For the text-containing cell, return its midpoint in (x, y) coordinate format. 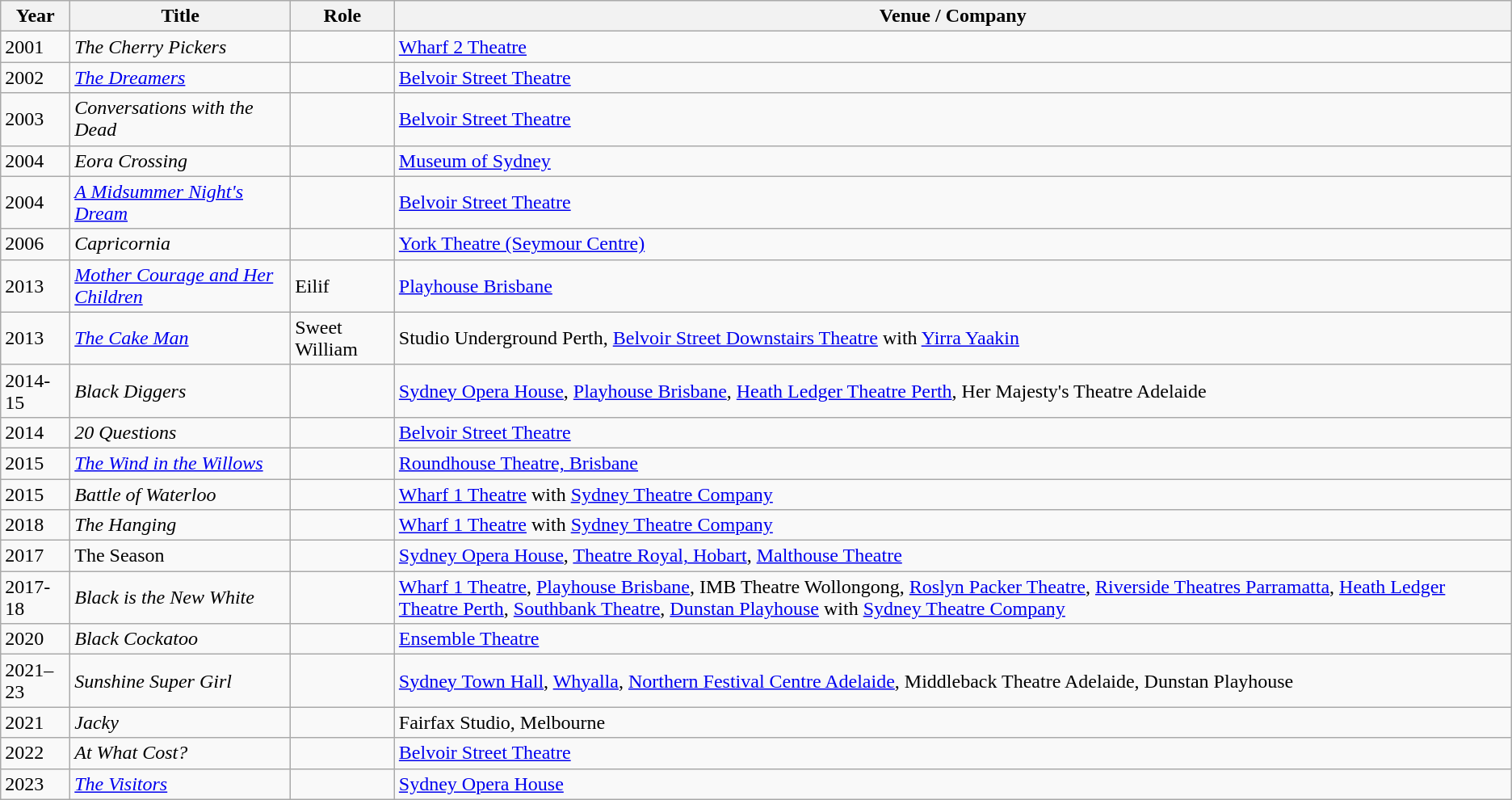
Sweet William (342, 338)
2022 (36, 753)
Ensemble Theatre (953, 639)
Capricornia (181, 244)
Sunshine Super Girl (181, 680)
20 Questions (181, 432)
Role (342, 16)
2014 (36, 432)
Studio Underground Perth, Belvoir Street Downstairs Theatre with Yirra Yaakin (953, 338)
Wharf 2 Theatre (953, 47)
2017 (36, 556)
Museum of Sydney (953, 161)
A Midsummer Night's Dream (181, 202)
Eora Crossing (181, 161)
The Visitors (181, 784)
Battle of Waterloo (181, 494)
Roundhouse Theatre, Brisbane (953, 463)
The Wind in the Willows (181, 463)
Black Diggers (181, 391)
Venue / Company (953, 16)
Playhouse Brisbane (953, 286)
Sydney Town Hall, Whyalla, Northern Festival Centre Adelaide, Middleback Theatre Adelaide, Dunstan Playhouse (953, 680)
Eilif (342, 286)
The Dreamers (181, 78)
Fairfax Studio, Melbourne (953, 722)
York Theatre (Seymour Centre) (953, 244)
Year (36, 16)
2002 (36, 78)
The Season (181, 556)
The Hanging (181, 525)
Black Cockatoo (181, 639)
2001 (36, 47)
At What Cost? (181, 753)
2017-18 (36, 598)
Sydney Opera House, Playhouse Brisbane, Heath Ledger Theatre Perth, Her Majesty's Theatre Adelaide (953, 391)
Conversations with the Dead (181, 120)
Jacky (181, 722)
2020 (36, 639)
2018 (36, 525)
2014-15 (36, 391)
2006 (36, 244)
Mother Courage and Her Children (181, 286)
Sydney Opera House, Theatre Royal, Hobart, Malthouse Theatre (953, 556)
Title (181, 16)
2021 (36, 722)
2023 (36, 784)
Sydney Opera House (953, 784)
2021–23 (36, 680)
The Cake Man (181, 338)
The Cherry Pickers (181, 47)
2003 (36, 120)
Black is the New White (181, 598)
